Return (x, y) of the center of cell containing provided text 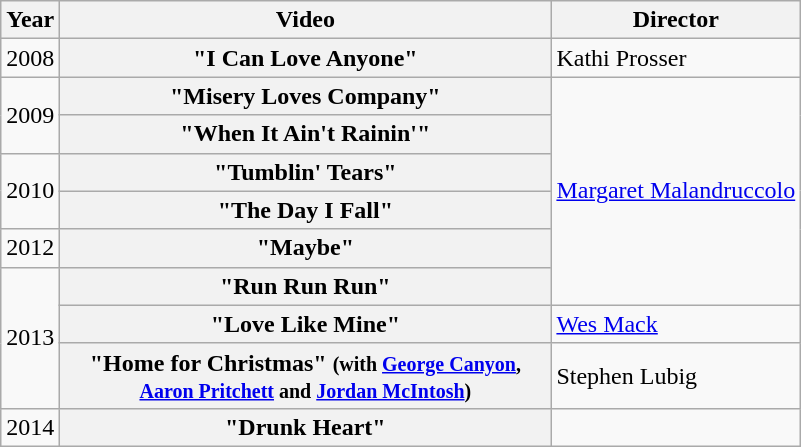
"Drunk Heart" (306, 427)
"Tumblin' Tears" (306, 172)
"Misery Loves Company" (306, 96)
"Love Like Mine" (306, 324)
"When It Ain't Rainin'" (306, 134)
"Home for Christmas" (with George Canyon,Aaron Pritchett and Jordan McIntosh) (306, 376)
"I Can Love Anyone" (306, 58)
2013 (30, 338)
Video (306, 20)
2009 (30, 115)
"Maybe" (306, 248)
2014 (30, 427)
Margaret Malandruccolo (676, 191)
Kathi Prosser (676, 58)
"The Day I Fall" (306, 210)
2008 (30, 58)
Wes Mack (676, 324)
Stephen Lubig (676, 376)
2010 (30, 191)
2012 (30, 248)
Year (30, 20)
Director (676, 20)
"Run Run Run" (306, 286)
